Determine the (x, y) coordinate at the center of the cell enclosing the given text.  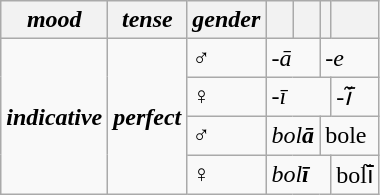
bolī (298, 174)
-ā (293, 58)
indicative (54, 116)
-e (350, 58)
gender (226, 20)
-ī (298, 97)
bole (350, 135)
bolā (293, 135)
perfect (148, 116)
tense (148, 20)
-ī̃ (355, 97)
bolī̃ (355, 174)
mood (54, 20)
